Identify which cell holds the provided text, then report its (X, Y) central coordinate. 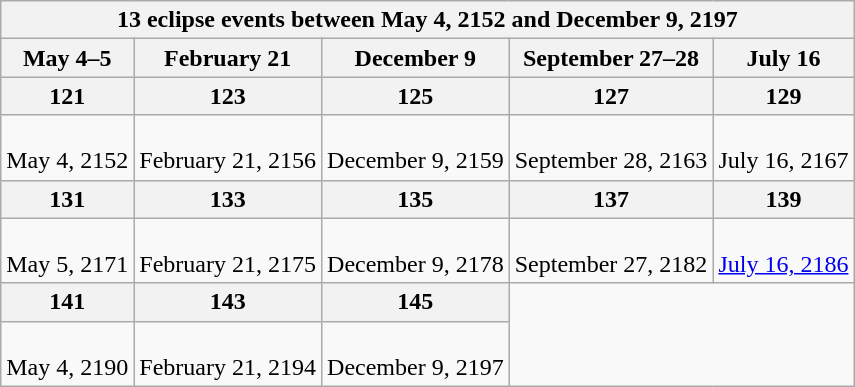
125 (416, 96)
May 5, 2171 (68, 250)
February 21 (228, 58)
July 16 (784, 58)
133 (228, 199)
December 9, 2178 (416, 250)
141 (68, 302)
February 21, 2194 (228, 354)
May 4, 2190 (68, 354)
127 (611, 96)
May 4–5 (68, 58)
September 28, 2163 (611, 148)
December 9, 2159 (416, 148)
13 eclipse events between May 4, 2152 and December 9, 2197 (428, 20)
139 (784, 199)
February 21, 2156 (228, 148)
December 9 (416, 58)
December 9, 2197 (416, 354)
May 4, 2152 (68, 148)
September 27–28 (611, 58)
121 (68, 96)
135 (416, 199)
129 (784, 96)
February 21, 2175 (228, 250)
143 (228, 302)
July 16, 2167 (784, 148)
123 (228, 96)
137 (611, 199)
145 (416, 302)
131 (68, 199)
July 16, 2186 (784, 250)
September 27, 2182 (611, 250)
